Find where the given text appears and provide that cell's center as [X, Y] coordinate. 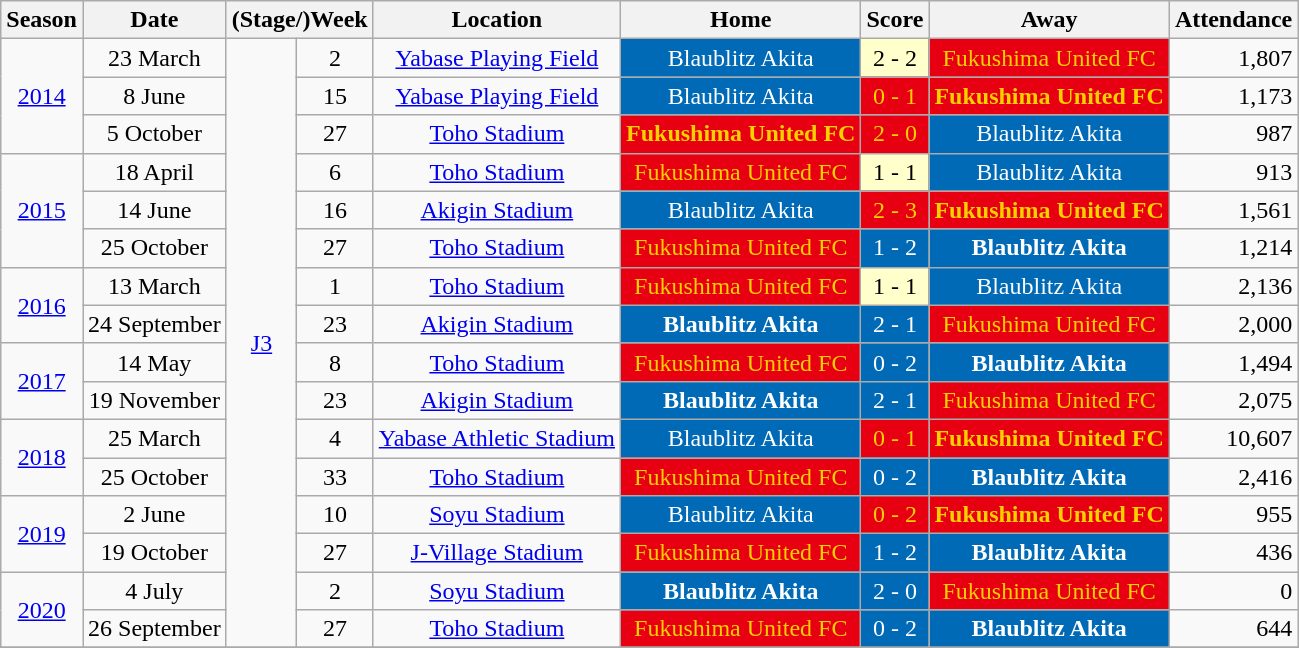
14 June [154, 210]
1,561 [1233, 210]
J-Village Stadium [496, 553]
15 [335, 96]
26 September [154, 629]
2016 [42, 305]
18 April [154, 172]
2018 [42, 457]
J3 [262, 344]
Yabase Athletic Stadium [496, 438]
2 - 3 [895, 210]
16 [335, 210]
2019 [42, 534]
33 [335, 477]
2 - 2 [895, 58]
23 March [154, 58]
8 [335, 362]
2,000 [1233, 324]
2,136 [1233, 286]
2014 [42, 96]
19 November [154, 400]
Away [1049, 20]
1,494 [1233, 362]
10,607 [1233, 438]
0 [1233, 591]
Home [741, 20]
Season [42, 20]
6 [335, 172]
1,214 [1233, 248]
1 [335, 286]
4 [335, 438]
10 [335, 515]
2015 [42, 210]
955 [1233, 515]
1,173 [1233, 96]
2,075 [1233, 400]
2020 [42, 610]
Score [895, 20]
8 June [154, 96]
644 [1233, 629]
913 [1233, 172]
2 June [154, 515]
4 July [154, 591]
25 March [154, 438]
(Stage/)Week [300, 20]
14 May [154, 362]
987 [1233, 134]
19 October [154, 553]
1,807 [1233, 58]
2,416 [1233, 477]
Date [154, 20]
2017 [42, 381]
436 [1233, 553]
Location [496, 20]
5 October [154, 134]
13 March [154, 286]
Attendance [1233, 20]
24 September [154, 324]
